Return the (X, Y) coordinate for the center point of the cell that contains the specified text.  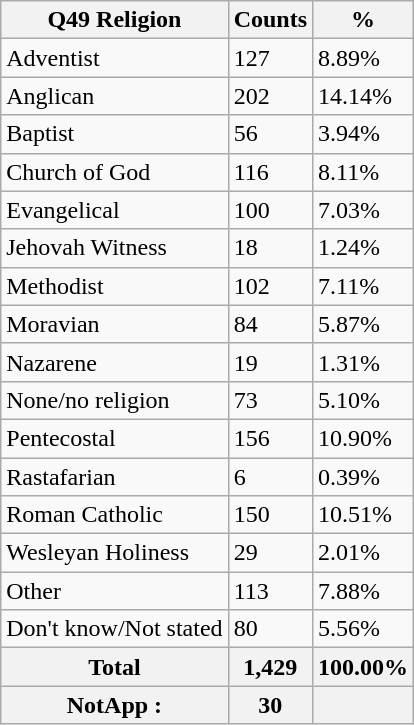
Evangelical (114, 210)
Methodist (114, 286)
30 (270, 705)
1.24% (364, 248)
Roman Catholic (114, 515)
84 (270, 324)
7.88% (364, 591)
3.94% (364, 134)
1.31% (364, 362)
19 (270, 362)
Adventist (114, 58)
0.39% (364, 477)
None/no religion (114, 400)
100 (270, 210)
Other (114, 591)
1,429 (270, 667)
10.51% (364, 515)
Counts (270, 20)
10.90% (364, 438)
% (364, 20)
29 (270, 553)
Nazarene (114, 362)
8.11% (364, 172)
2.01% (364, 553)
Don't know/Not stated (114, 629)
102 (270, 286)
7.11% (364, 286)
5.10% (364, 400)
5.87% (364, 324)
Pentecostal (114, 438)
5.56% (364, 629)
Anglican (114, 96)
Rastafarian (114, 477)
156 (270, 438)
80 (270, 629)
127 (270, 58)
Moravian (114, 324)
73 (270, 400)
113 (270, 591)
202 (270, 96)
NotApp : (114, 705)
Q49 Religion (114, 20)
150 (270, 515)
14.14% (364, 96)
Church of God (114, 172)
116 (270, 172)
8.89% (364, 58)
Baptist (114, 134)
Wesleyan Holiness (114, 553)
6 (270, 477)
56 (270, 134)
100.00% (364, 667)
18 (270, 248)
7.03% (364, 210)
Total (114, 667)
Jehovah Witness (114, 248)
